Pinpoint the cell where the given text exists, returning its (x, y) midpoint coordinate. 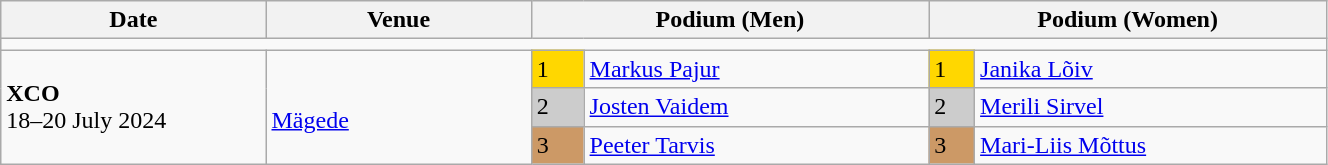
Merili Sirvel (1151, 107)
Janika Lõiv (1151, 69)
Date (134, 20)
Podium (Men) (730, 20)
Josten Vaidem (756, 107)
XCO 18–20 July 2024 (134, 107)
Markus Pajur (756, 69)
Mägede (398, 107)
Mari-Liis Mõttus (1151, 145)
Venue (398, 20)
Peeter Tarvis (756, 145)
Podium (Women) (1128, 20)
